Provide the [x, y] coordinate of the cell's center where the given text is located.  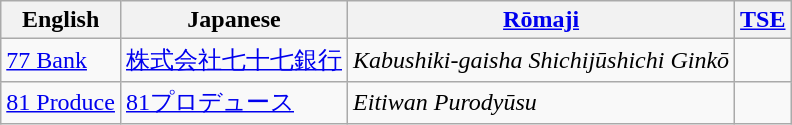
English [61, 20]
Rōmaji [542, 20]
Japanese [234, 20]
81 Produce [61, 102]
Kabushiki-gaisha Shichijūshichi Ginkō [542, 60]
TSE [763, 20]
株式会社七十七銀行 [234, 60]
81プロデュース [234, 102]
Eitiwan Purodyūsu [542, 102]
77 Bank [61, 60]
